Scan for the cell matching the given text and deliver its (X, Y) coordinate at center. 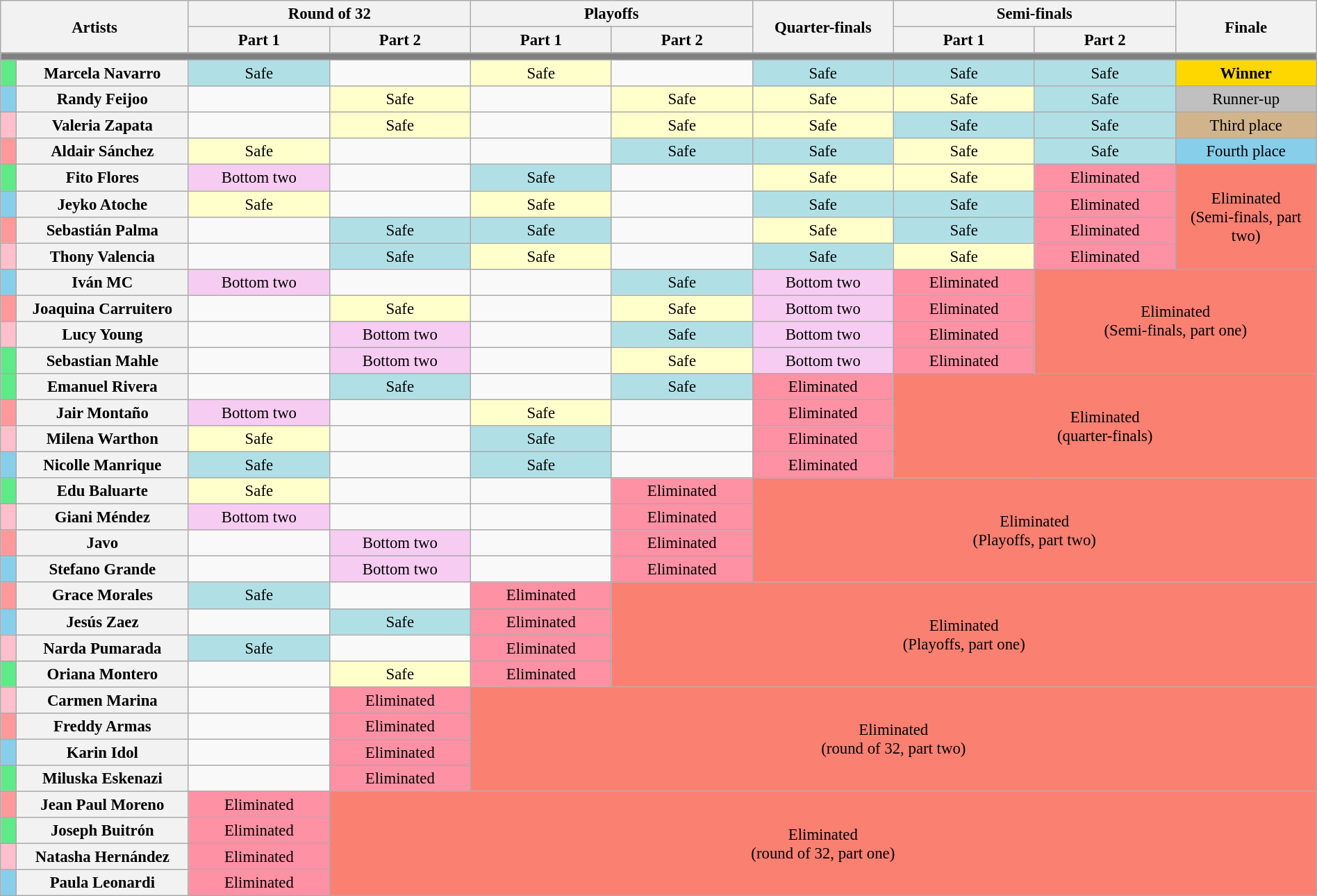
Karin Idol (102, 752)
Stefano Grande (102, 570)
Jesús Zaez (102, 622)
Jair Montaño (102, 413)
Miluska Eskenazi (102, 779)
Carmen Marina (102, 700)
Eliminated(round of 32, part one) (822, 843)
Quarter-finals (822, 26)
Round of 32 (329, 14)
Third place (1246, 126)
Eliminated(Semi-finals, part one) (1175, 321)
Freddy Armas (102, 727)
Joseph Buitrón (102, 831)
Iván MC (102, 282)
Runner-up (1246, 99)
Winner (1246, 74)
Milena Warthon (102, 439)
Marcela Navarro (102, 74)
Javo (102, 543)
Eliminated(quarter-finals) (1104, 426)
Eliminated(round of 32, part two) (893, 739)
Nicolle Manrique (102, 465)
Semi-finals (1034, 14)
Sebastián Palma (102, 230)
Natasha Hernández (102, 857)
Finale (1246, 26)
Oriana Montero (102, 674)
Lucy Young (102, 335)
Jeyko Atoche (102, 204)
Emanuel Rivera (102, 387)
Edu Baluarte (102, 491)
Fito Flores (102, 178)
Joaquina Carruitero (102, 308)
Narda Pumarada (102, 648)
Eliminated(Playoffs, part two) (1034, 530)
Eliminated(Semi-finals, part two) (1246, 217)
Randy Feijoo (102, 99)
Playoffs (611, 14)
Grace Morales (102, 596)
Aldair Sánchez (102, 152)
Jean Paul Moreno (102, 804)
Paula Leonardi (102, 883)
Valeria Zapata (102, 126)
Fourth place (1246, 152)
Giani Méndez (102, 517)
Sebastian Mahle (102, 360)
Eliminated(Playoffs, part one) (964, 635)
Artists (94, 26)
Thony Valencia (102, 256)
